Identify which cell holds the provided text, then report its (x, y) central coordinate. 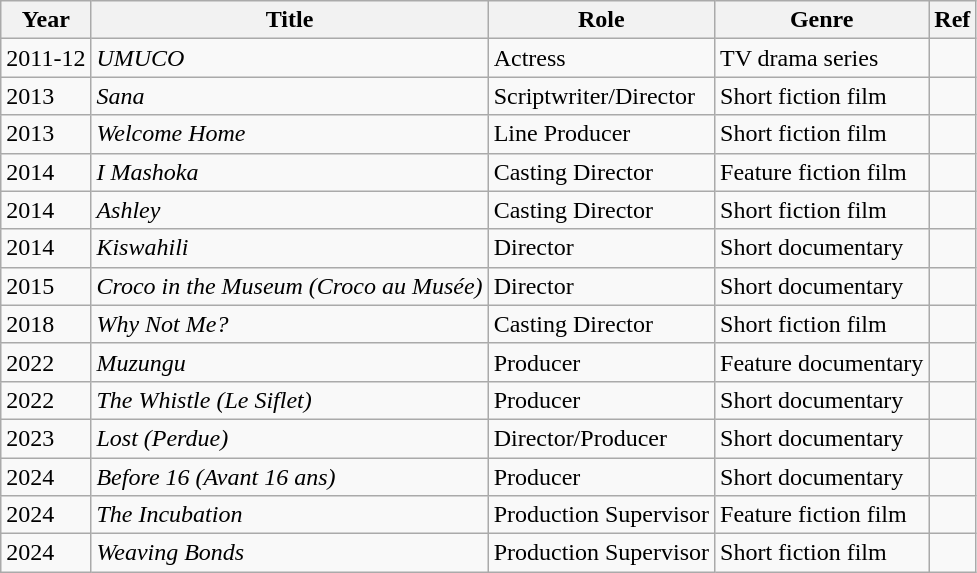
Sana (290, 96)
Line Producer (601, 134)
Feature documentary (822, 362)
Director/Producer (601, 438)
TV drama series (822, 58)
Welcome Home (290, 134)
Croco in the Museum (Croco au Musée) (290, 286)
2018 (46, 324)
Muzungu (290, 362)
Why Not Me? (290, 324)
Role (601, 20)
Scriptwriter/Director (601, 96)
Lost (Perdue) (290, 438)
Ashley (290, 210)
2015 (46, 286)
2011-12 (46, 58)
Before 16 (Avant 16 ans) (290, 477)
The Incubation (290, 515)
Actress (601, 58)
I Mashoka (290, 172)
2023 (46, 438)
UMUCO (290, 58)
Year (46, 20)
The Whistle (Le Siflet) (290, 400)
Ref (952, 20)
Genre (822, 20)
Kiswahili (290, 248)
Title (290, 20)
Weaving Bonds (290, 553)
